Locate the cell with the specified text and output its (x, y) center coordinate. 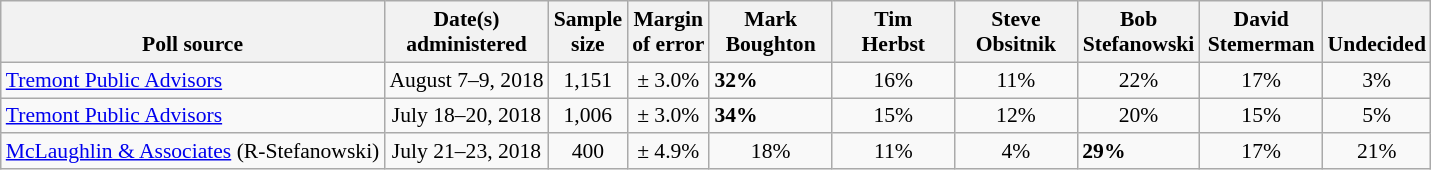
29% (1138, 152)
DavidStemerman (1262, 32)
1,006 (588, 116)
SteveObsitnik (1016, 32)
400 (588, 152)
22% (1138, 80)
July 21–23, 2018 (466, 152)
MarkBoughton (770, 32)
4% (1016, 152)
3% (1376, 80)
5% (1376, 116)
TimHerbst (894, 32)
Poll source (193, 32)
1,151 (588, 80)
34% (770, 116)
16% (894, 80)
20% (1138, 116)
Marginof error (668, 32)
32% (770, 80)
Samplesize (588, 32)
± 4.9% (668, 152)
12% (1016, 116)
18% (770, 152)
BobStefanowski (1138, 32)
21% (1376, 152)
Undecided (1376, 32)
August 7–9, 2018 (466, 80)
McLaughlin & Associates (R-Stefanowski) (193, 152)
July 18–20, 2018 (466, 116)
Date(s)administered (466, 32)
